Capture the cell that displays the provided text and extract its [x, y] central coordinate. 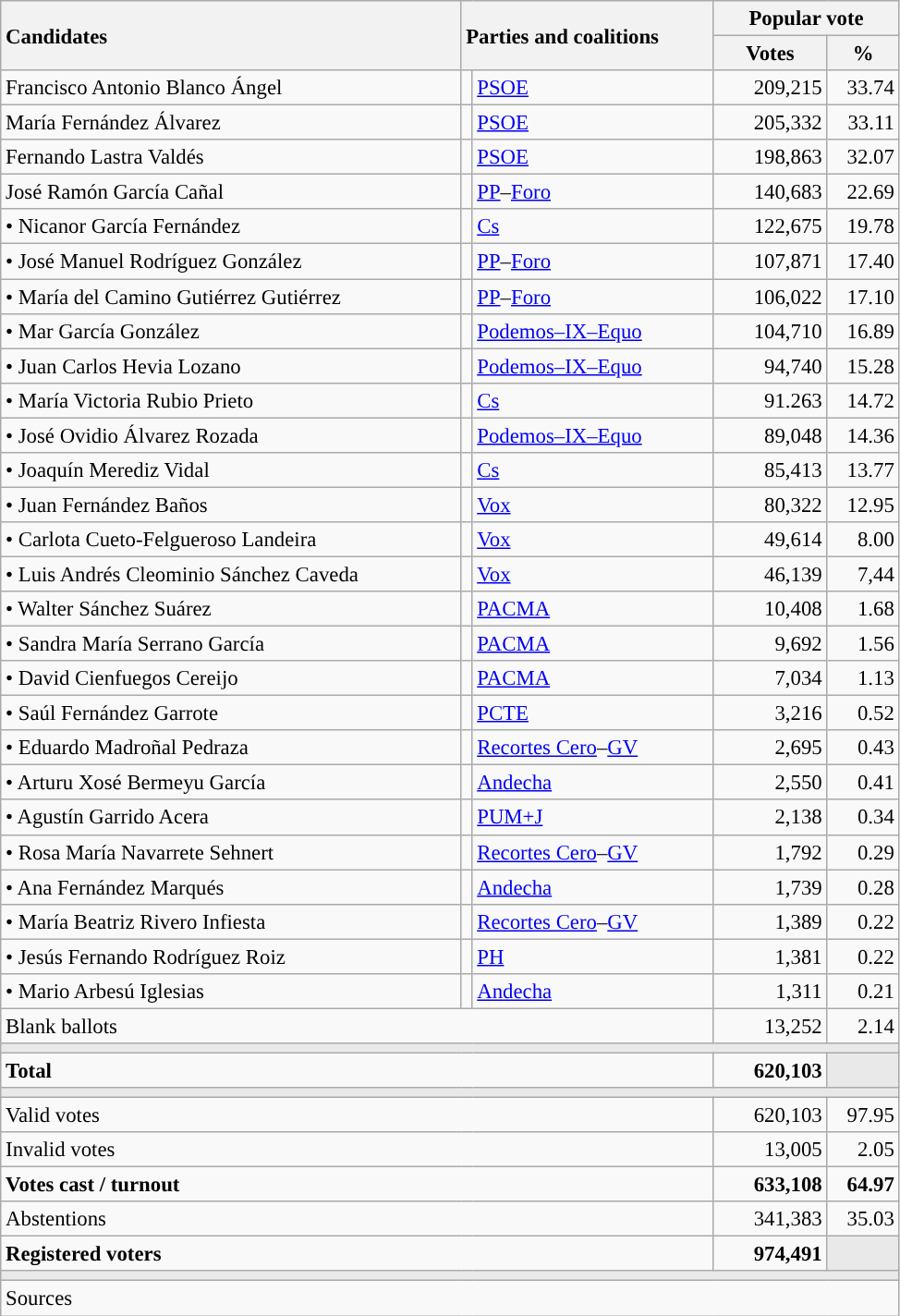
• Ana Fernández Marqués [231, 887]
974,491 [771, 1254]
19.78 [863, 226]
94,740 [771, 366]
2.14 [863, 1026]
46,139 [771, 574]
140,683 [771, 192]
• Walter Sánchez Suárez [231, 609]
13.77 [863, 470]
91.263 [771, 400]
• David Cienfuegos Cereijo [231, 678]
1.56 [863, 644]
2.05 [863, 1150]
Candidates [231, 35]
1,381 [771, 957]
17.40 [863, 262]
1.68 [863, 609]
14.36 [863, 435]
• Nicanor García Fernández [231, 226]
PCTE [593, 713]
PUM+J [593, 818]
José Ramón García Cañal [231, 192]
• María del Camino Gutiérrez Gutiérrez [231, 297]
0.43 [863, 748]
• María Victoria Rubio Prieto [231, 400]
Fernando Lastra Valdés [231, 157]
13,005 [771, 1150]
1,311 [771, 992]
Invalid votes [357, 1150]
33.11 [863, 123]
Abstentions [357, 1219]
0.41 [863, 783]
64.97 [863, 1185]
209,215 [771, 88]
2,695 [771, 748]
14.72 [863, 400]
PH [593, 957]
• Jesús Fernando Rodríguez Roiz [231, 957]
0.34 [863, 818]
• José Ovidio Álvarez Rozada [231, 435]
10,408 [771, 609]
María Fernández Álvarez [231, 123]
0.29 [863, 852]
• Rosa María Navarrete Sehnert [231, 852]
122,675 [771, 226]
0.28 [863, 887]
• Juan Fernández Baños [231, 505]
• Luis Andrés Cleominio Sánchez Caveda [231, 574]
198,863 [771, 157]
0.52 [863, 713]
341,383 [771, 1219]
16.89 [863, 331]
2,138 [771, 818]
• José Manuel Rodríguez González [231, 262]
• Carlota Cueto-Felgueroso Landeira [231, 540]
Francisco Antonio Blanco Ángel [231, 88]
• Agustín Garrido Acera [231, 818]
1,739 [771, 887]
Popular vote [806, 18]
• Eduardo Madroñal Pedraza [231, 748]
22.69 [863, 192]
2,550 [771, 783]
85,413 [771, 470]
• Sandra María Serrano García [231, 644]
• Joaquín Merediz Vidal [231, 470]
1.13 [863, 678]
7,44 [863, 574]
1,792 [771, 852]
• Arturu Xosé Bermeyu García [231, 783]
• Juan Carlos Hevia Lozano [231, 366]
0.21 [863, 992]
8.00 [863, 540]
107,871 [771, 262]
13,252 [771, 1026]
35.03 [863, 1219]
106,022 [771, 297]
12.95 [863, 505]
• Mario Arbesú Iglesias [231, 992]
633,108 [771, 1185]
Blank ballots [357, 1026]
Total [357, 1070]
89,048 [771, 435]
• Saúl Fernández Garrote [231, 713]
Votes cast / turnout [357, 1185]
• Mar García González [231, 331]
Parties and coalitions [588, 35]
% [863, 54]
33.74 [863, 88]
80,322 [771, 505]
• María Beatriz Rivero Infiesta [231, 921]
9,692 [771, 644]
3,216 [771, 713]
Registered voters [357, 1254]
17.10 [863, 297]
Votes [771, 54]
15.28 [863, 366]
49,614 [771, 540]
205,332 [771, 123]
1,389 [771, 921]
Valid votes [357, 1115]
32.07 [863, 157]
Sources [450, 1298]
104,710 [771, 331]
97.95 [863, 1115]
7,034 [771, 678]
